For the text-containing cell, return its midpoint in [x, y] coordinate format. 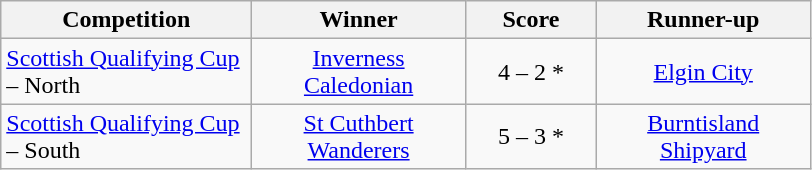
Burntisland Shipyard [703, 136]
Competition [126, 20]
Runner-up [703, 20]
Elgin City [703, 72]
Score [530, 20]
Inverness Caledonian [359, 72]
Scottish Qualifying Cup – North [126, 72]
Winner [359, 20]
Scottish Qualifying Cup – South [126, 136]
St Cuthbert Wanderers [359, 136]
5 – 3 * [530, 136]
4 – 2 * [530, 72]
